Return [X, Y] of the center of cell containing provided text 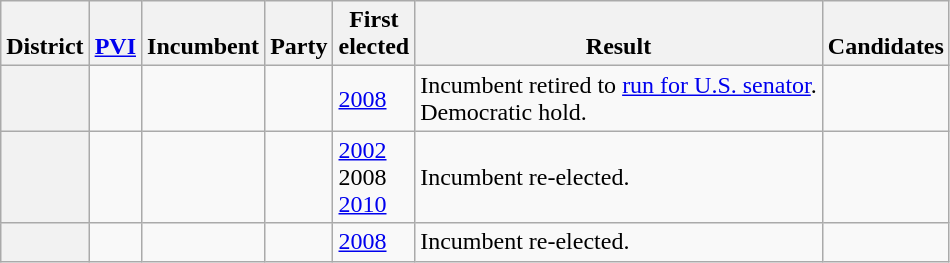
20022008 2010 [374, 177]
Party [299, 34]
Firstelected [374, 34]
Candidates [886, 34]
PVI [115, 34]
District [45, 34]
Incumbent [204, 34]
Incumbent retired to run for U.S. senator.Democratic hold. [619, 98]
Result [619, 34]
